Extract the (x, y) coordinate from the center of the cell holding the provided text.  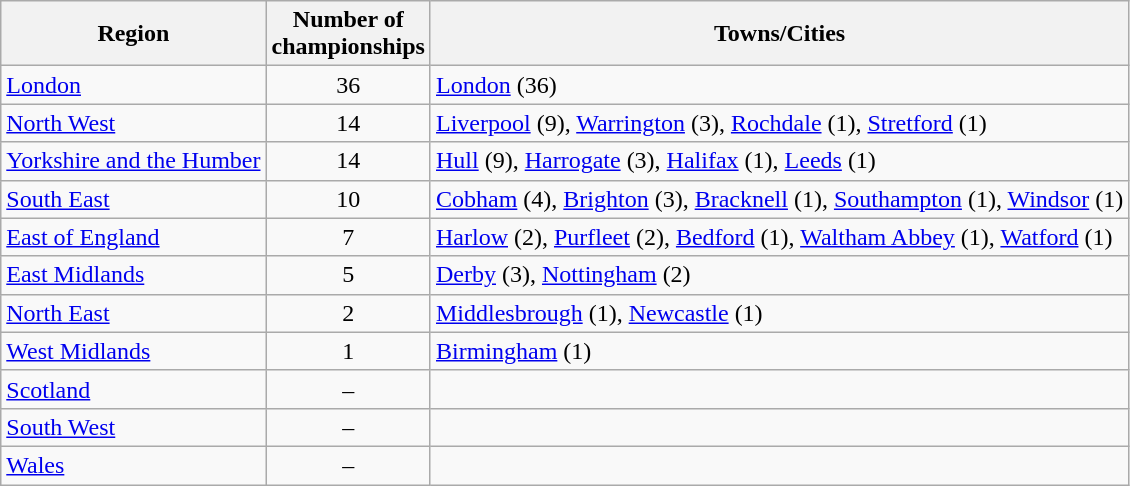
2 (348, 313)
Harlow (2), Purfleet (2), Bedford (1), Waltham Abbey (1), Watford (1) (779, 237)
Liverpool (9), Warrington (3), Rochdale (1), Stretford (1) (779, 123)
10 (348, 199)
London (134, 85)
Wales (134, 465)
London (36) (779, 85)
Derby (3), Nottingham (2) (779, 275)
Region (134, 34)
Number ofchampionships (348, 34)
West Midlands (134, 351)
Yorkshire and the Humber (134, 161)
Middlesbrough (1), Newcastle (1) (779, 313)
Scotland (134, 389)
South West (134, 427)
North East (134, 313)
Hull (9), Harrogate (3), Halifax (1), Leeds (1) (779, 161)
South East (134, 199)
Cobham (4), Brighton (3), Bracknell (1), Southampton (1), Windsor (1) (779, 199)
36 (348, 85)
7 (348, 237)
Towns/Cities (779, 34)
North West (134, 123)
East of England (134, 237)
5 (348, 275)
Birmingham (1) (779, 351)
East Midlands (134, 275)
1 (348, 351)
